From the cell containing the given text, extract its center point as (X, Y) coordinate. 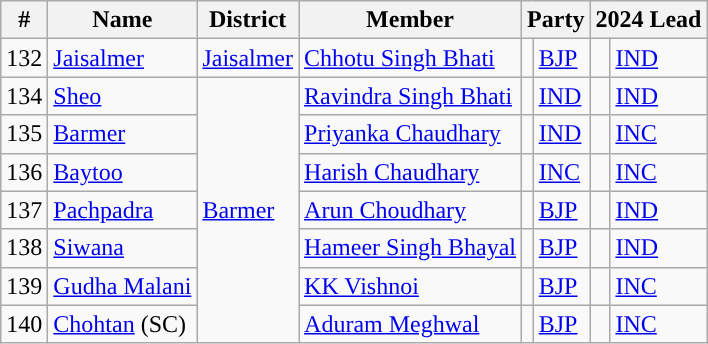
140 (24, 324)
Harish Chaudhary (410, 172)
Baytoo (122, 172)
Party (556, 20)
Sheo (122, 96)
2024 Lead (648, 20)
Aduram Meghwal (410, 324)
138 (24, 248)
Arun Choudhary (410, 210)
Gudha Malani (122, 286)
# (24, 20)
Name (122, 20)
135 (24, 134)
Pachpadra (122, 210)
Siwana (122, 248)
Hameer Singh Bhayal (410, 248)
132 (24, 58)
Member (410, 20)
139 (24, 286)
137 (24, 210)
Chhotu Singh Bhati (410, 58)
KK Vishnoi (410, 286)
District (248, 20)
Priyanka Chaudhary (410, 134)
136 (24, 172)
Ravindra Singh Bhati (410, 96)
134 (24, 96)
Chohtan (SC) (122, 324)
